Identify which cell holds the provided text, then report its [X, Y] central coordinate. 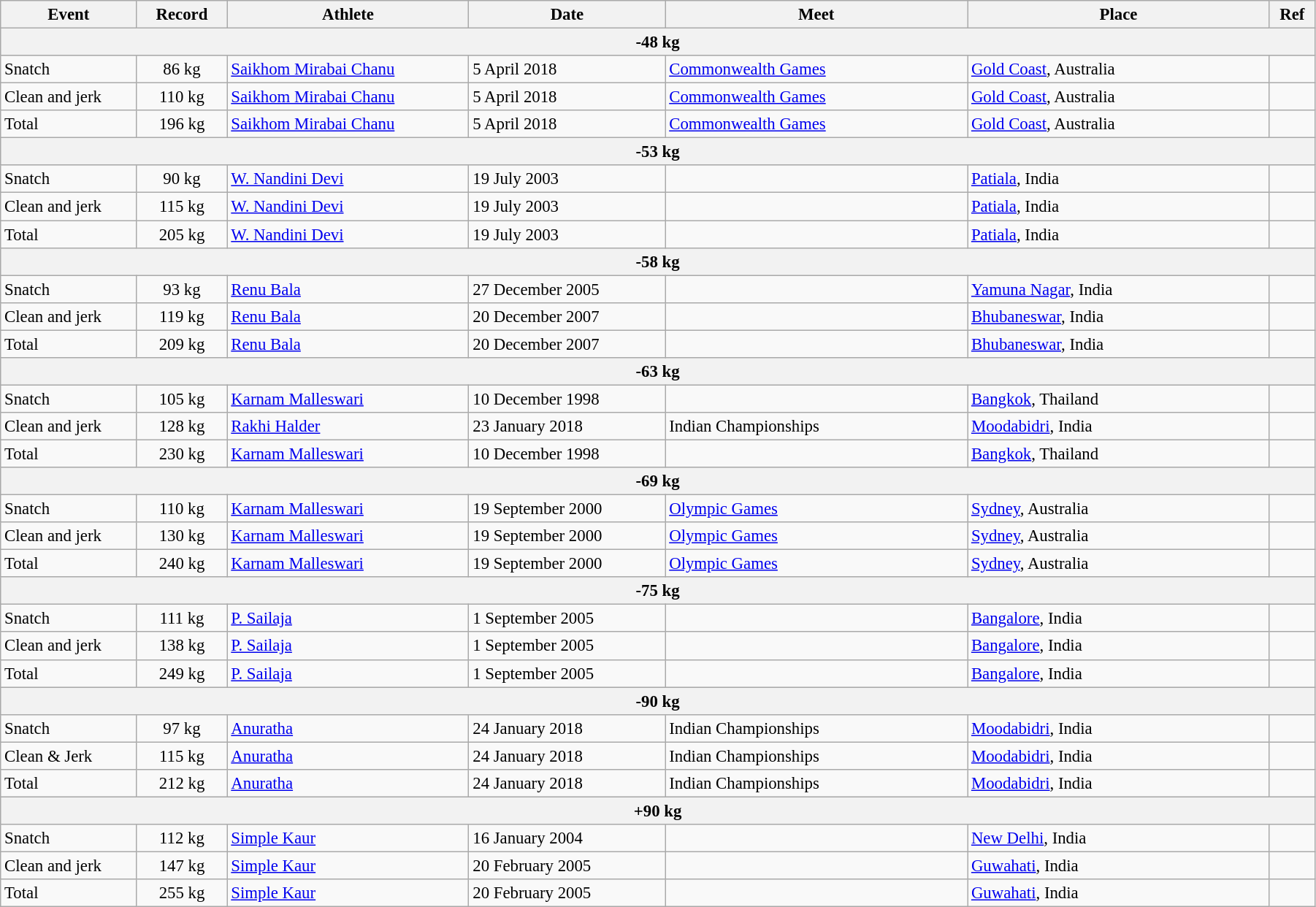
Event [69, 15]
Rakhi Halder [348, 426]
90 kg [182, 179]
Meet [816, 15]
249 kg [182, 673]
119 kg [182, 316]
112 kg [182, 838]
27 December 2005 [567, 289]
23 January 2018 [567, 426]
Ref [1292, 15]
-58 kg [658, 261]
-48 kg [658, 42]
196 kg [182, 124]
Athlete [348, 15]
Date [567, 15]
-63 kg [658, 372]
16 January 2004 [567, 838]
209 kg [182, 344]
-75 kg [658, 591]
86 kg [182, 69]
230 kg [182, 453]
New Delhi, India [1119, 838]
93 kg [182, 289]
212 kg [182, 784]
Place [1119, 15]
128 kg [182, 426]
111 kg [182, 619]
-53 kg [658, 152]
130 kg [182, 536]
-90 kg [658, 701]
+90 kg [658, 811]
105 kg [182, 399]
-69 kg [658, 481]
240 kg [182, 564]
205 kg [182, 234]
97 kg [182, 728]
147 kg [182, 865]
255 kg [182, 893]
138 kg [182, 646]
Yamuna Nagar, India [1119, 289]
Clean & Jerk [69, 756]
Record [182, 15]
